Provide the [x, y] coordinate of the cell's center where the given text is located.  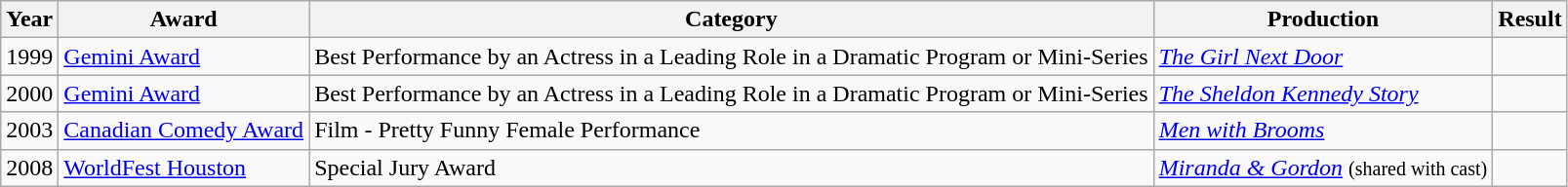
Year [29, 19]
The Girl Next Door [1323, 56]
Canadian Comedy Award [183, 131]
Award [183, 19]
WorldFest Houston [183, 168]
1999 [29, 56]
The Sheldon Kennedy Story [1323, 93]
Men with Brooms [1323, 131]
2003 [29, 131]
Miranda & Gordon (shared with cast) [1323, 168]
Production [1323, 19]
2000 [29, 93]
Result [1530, 19]
Film - Pretty Funny Female Performance [732, 131]
Category [732, 19]
Special Jury Award [732, 168]
2008 [29, 168]
